Search for the cell housing the specified text and yield its (x, y) center coordinate. 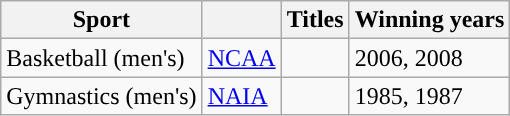
Titles (315, 20)
Basketball (men's) (102, 58)
Gymnastics (men's) (102, 96)
Winning years (430, 20)
Sport (102, 20)
NAIA (242, 96)
2006, 2008 (430, 58)
1985, 1987 (430, 96)
NCAA (242, 58)
